Provide the [X, Y] coordinate of the cell's center where the given text is located.  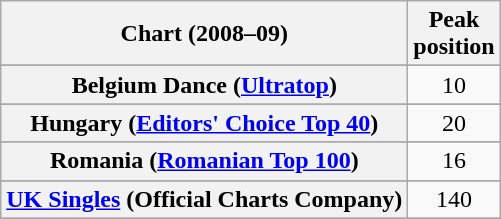
Romania (Romanian Top 100) [204, 161]
Belgium Dance (Ultratop) [204, 85]
UK Singles (Official Charts Company) [204, 199]
Chart (2008–09) [204, 34]
16 [454, 161]
10 [454, 85]
140 [454, 199]
20 [454, 123]
Hungary (Editors' Choice Top 40) [204, 123]
Peakposition [454, 34]
